Output the [x, y] coordinate of the center of the cell containing the given text.  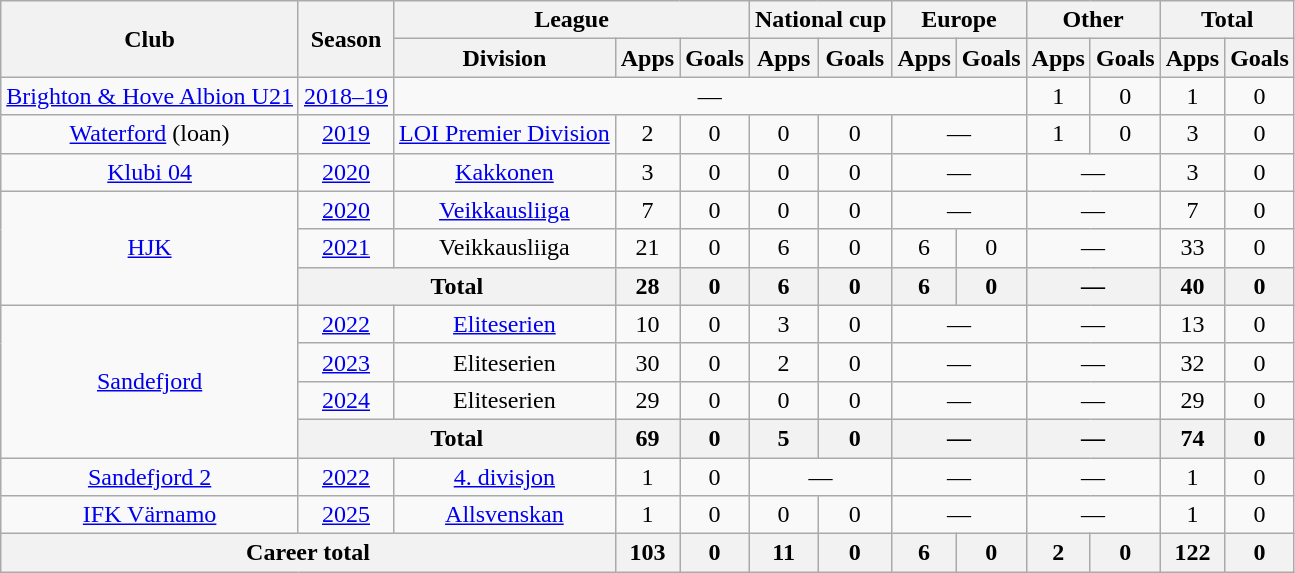
Club [150, 39]
Klubi 04 [150, 172]
Sandefjord [150, 381]
30 [647, 362]
IFK Värnamo [150, 515]
Brighton & Hove Albion U21 [150, 96]
Division [505, 58]
Europe [959, 20]
League [572, 20]
5 [783, 438]
74 [1192, 438]
122 [1192, 553]
10 [647, 324]
2025 [346, 515]
33 [1192, 248]
40 [1192, 286]
National cup [820, 20]
2018–19 [346, 96]
21 [647, 248]
Career total [308, 553]
Season [346, 39]
Allsvenskan [505, 515]
11 [783, 553]
28 [647, 286]
4. divisjon [505, 477]
Sandefjord 2 [150, 477]
HJK [150, 248]
13 [1192, 324]
32 [1192, 362]
LOI Premier Division [505, 134]
Other [1093, 20]
103 [647, 553]
2021 [346, 248]
69 [647, 438]
2024 [346, 400]
Waterford (loan) [150, 134]
2019 [346, 134]
2023 [346, 362]
Kakkonen [505, 172]
